Detect which cell encompasses the target text, then output its (X, Y) center coordinate. 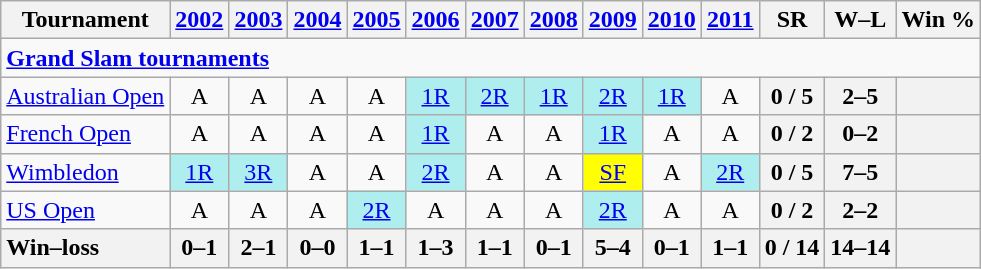
2–2 (860, 210)
2009 (612, 20)
Wimbledon (86, 172)
Win % (938, 20)
2006 (436, 20)
2010 (672, 20)
0–0 (318, 248)
2–1 (258, 248)
2003 (258, 20)
0–2 (860, 134)
SF (612, 172)
2011 (730, 20)
US Open (86, 210)
Win–loss (86, 248)
Tournament (86, 20)
3R (258, 172)
2–5 (860, 96)
2002 (200, 20)
2007 (494, 20)
0 / 14 (792, 248)
French Open (86, 134)
SR (792, 20)
Australian Open (86, 96)
14–14 (860, 248)
Grand Slam tournaments (491, 58)
5–4 (612, 248)
2005 (376, 20)
1–3 (436, 248)
2008 (554, 20)
7–5 (860, 172)
2004 (318, 20)
W–L (860, 20)
